For the text-containing cell, return its midpoint in (x, y) coordinate format. 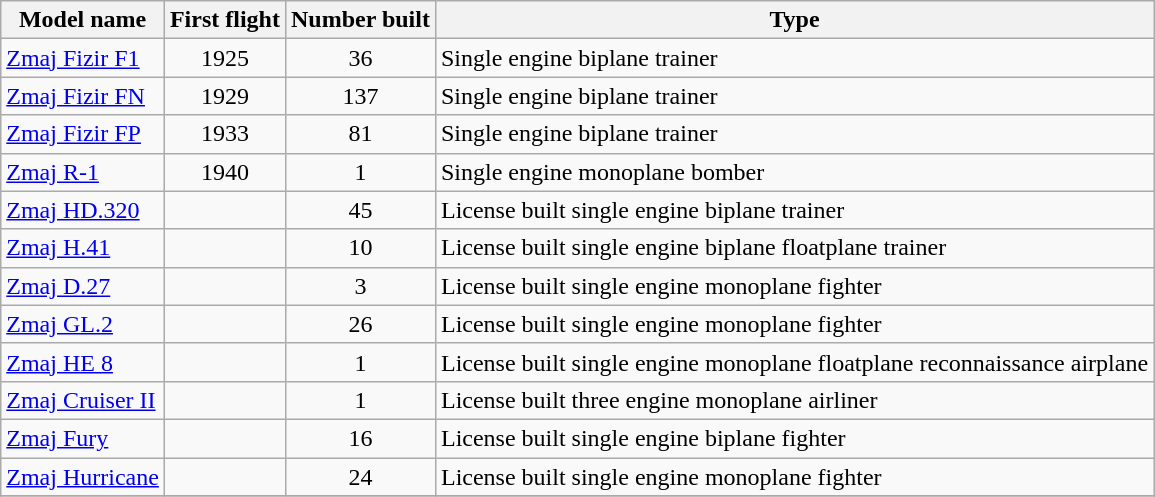
Zmaj Fizir F1 (83, 58)
137 (360, 96)
45 (360, 210)
24 (360, 477)
Zmaj HE 8 (83, 362)
Number built (360, 20)
1925 (224, 58)
License built single engine biplane trainer (794, 210)
Zmaj H.41 (83, 248)
Zmaj Fizir FN (83, 96)
1929 (224, 96)
Zmaj Cruiser II (83, 400)
16 (360, 438)
Zmaj Fury (83, 438)
Single engine monoplane bomber (794, 172)
1933 (224, 134)
10 (360, 248)
81 (360, 134)
Type (794, 20)
First flight (224, 20)
3 (360, 286)
Zmaj HD.320 (83, 210)
Zmaj Fizir FP (83, 134)
License built single engine monoplane floatplane reconnaissance airplane (794, 362)
26 (360, 324)
License built single engine biplane fighter (794, 438)
Model name (83, 20)
License built single engine biplane floatplane trainer (794, 248)
36 (360, 58)
License built three engine monoplane airliner (794, 400)
Zmaj Hurricane (83, 477)
Zmaj D.27 (83, 286)
Zmaj R-1 (83, 172)
Zmaj GL.2 (83, 324)
1940 (224, 172)
